Find where the given text appears and provide that cell's center as (X, Y) coordinate. 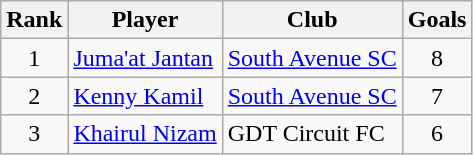
3 (34, 134)
1 (34, 58)
Kenny Kamil (145, 96)
2 (34, 96)
Rank (34, 20)
6 (437, 134)
7 (437, 96)
Khairul Nizam (145, 134)
Club (312, 20)
Player (145, 20)
Juma'at Jantan (145, 58)
8 (437, 58)
GDT Circuit FC (312, 134)
Goals (437, 20)
